Locate the cell with the specified text and output its [X, Y] center coordinate. 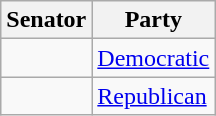
Republican [154, 96]
Senator [46, 20]
Democratic [154, 58]
Party [154, 20]
